Output the [x, y] coordinate of the center of the cell containing the given text.  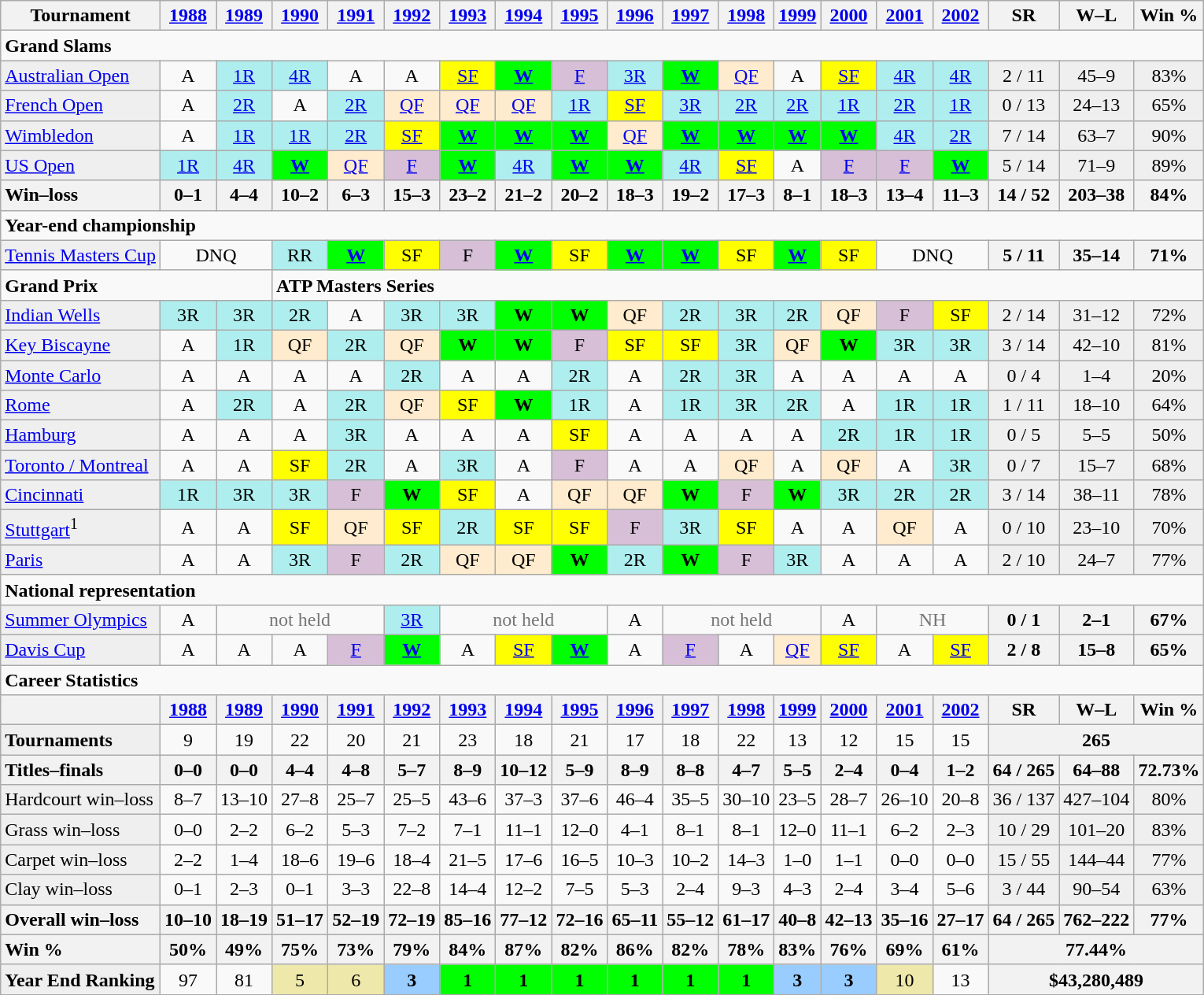
12 [848, 740]
5 / 14 [1024, 165]
81 [244, 979]
Carpet win–loss [80, 860]
0 / 10 [1024, 527]
National representation [603, 590]
63% [1169, 890]
Summer Olympics [80, 620]
101–20 [1097, 830]
85–16 [467, 919]
5–6 [960, 890]
35–16 [905, 919]
1–1 [848, 860]
36 / 137 [1024, 800]
31–12 [1097, 315]
15–8 [1097, 650]
Grass win–loss [80, 830]
38–11 [1097, 495]
21–5 [467, 860]
17–3 [746, 195]
2 / 8 [1024, 650]
Overall win–loss [80, 919]
8–8 [691, 770]
5 / 11 [1024, 255]
2 / 10 [1024, 560]
10 / 29 [1024, 830]
Grand Prix [137, 285]
81% [1169, 345]
17 [635, 740]
37–6 [579, 800]
27–8 [301, 800]
19–2 [691, 195]
8–7 [187, 800]
9 [187, 740]
4–1 [635, 830]
5 [301, 979]
65–11 [635, 919]
25–5 [412, 800]
Hamburg [80, 435]
72% [1169, 315]
19–6 [356, 860]
3 / 44 [1024, 890]
10 [905, 979]
40–8 [798, 919]
0 / 5 [1024, 435]
1–0 [798, 860]
64% [1169, 405]
Monte Carlo [80, 375]
72–16 [579, 919]
Year End Ranking [80, 979]
24–7 [1097, 560]
ATP Masters Series [738, 285]
17–6 [524, 860]
0–4 [905, 770]
23–5 [798, 800]
18–6 [301, 860]
20–8 [960, 800]
4–3 [798, 890]
28–7 [848, 800]
18–19 [244, 919]
46–4 [635, 800]
23–10 [1097, 527]
0 / 4 [1024, 375]
7–2 [412, 830]
762–222 [1097, 919]
$43,280,489 [1096, 979]
Tournaments [80, 740]
42–13 [848, 919]
144–44 [1097, 860]
3–4 [905, 890]
5–7 [412, 770]
77–12 [524, 919]
427–104 [1097, 800]
35–5 [691, 800]
Clay win–loss [80, 890]
13–10 [244, 800]
19 [244, 740]
30–10 [746, 800]
20 [356, 740]
42–10 [1097, 345]
14–4 [467, 890]
14 / 52 [1024, 195]
15–7 [1097, 465]
0 / 1 [1024, 620]
18–4 [412, 860]
2 / 14 [1024, 315]
75% [301, 949]
67% [1169, 620]
RR [301, 255]
26–10 [905, 800]
35–14 [1097, 255]
61% [960, 949]
49% [244, 949]
Tournament [80, 16]
24–13 [1097, 105]
97 [187, 979]
68% [1169, 465]
15–3 [412, 195]
23–2 [467, 195]
Stuttgart1 [80, 527]
1–2 [960, 770]
25–7 [356, 800]
7–5 [579, 890]
63–7 [1097, 135]
7 / 14 [1024, 135]
10–12 [524, 770]
Tennis Masters Cup [80, 255]
Rome [80, 405]
Cincinnati [80, 495]
69% [905, 949]
US Open [80, 165]
20–2 [579, 195]
Win–loss [80, 195]
1 / 11 [1024, 405]
51–17 [301, 919]
37–3 [524, 800]
0 / 7 [1024, 465]
52–19 [356, 919]
13–4 [905, 195]
11–3 [960, 195]
Davis Cup [80, 650]
6–3 [356, 195]
72.73% [1169, 770]
Titles–finals [80, 770]
89% [1169, 165]
23 [467, 740]
5–9 [579, 770]
16–5 [579, 860]
6 [356, 979]
4–8 [356, 770]
71–9 [1097, 165]
77.44% [1096, 949]
20% [1169, 375]
45–9 [1097, 76]
18–10 [1097, 405]
14–3 [746, 860]
2–1 [1097, 620]
2 / 11 [1024, 76]
4–7 [746, 770]
21–2 [524, 195]
90% [1169, 135]
87% [524, 949]
Indian Wells [80, 315]
72–19 [412, 919]
NH [933, 620]
Wimbledon [80, 135]
86% [635, 949]
71% [1169, 255]
Year-end championship [603, 225]
10–10 [187, 919]
10–3 [635, 860]
55–12 [691, 919]
Hardcourt win–loss [80, 800]
43–6 [467, 800]
Key Biscayne [80, 345]
79% [412, 949]
Toronto / Montreal [80, 465]
76% [848, 949]
0 / 13 [1024, 105]
80% [1169, 800]
27–17 [960, 919]
90–54 [1097, 890]
3–3 [356, 890]
73% [356, 949]
15 / 55 [1024, 860]
9–3 [746, 890]
7–1 [467, 830]
70% [1169, 527]
Grand Slams [603, 46]
22–8 [412, 890]
203–38 [1097, 195]
61–17 [746, 919]
64–88 [1097, 770]
Career Statistics [603, 680]
265 [1096, 740]
Paris [80, 560]
12–2 [524, 890]
Australian Open [80, 76]
French Open [80, 105]
